Determine the [X, Y] coordinate at the center of the cell enclosing the given text.  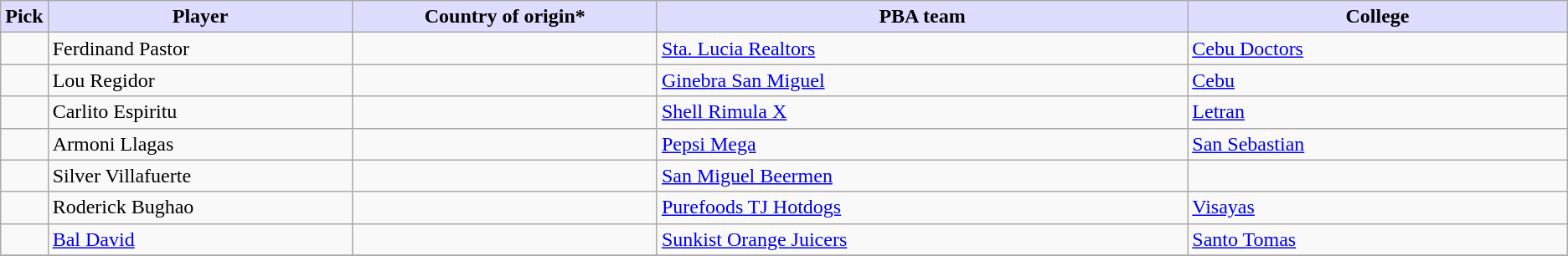
Silver Villafuerte [200, 176]
Shell Rimula X [921, 112]
College [1377, 17]
Letran [1377, 112]
Purefoods TJ Hotdogs [921, 207]
Cebu [1377, 80]
PBA team [921, 17]
Ferdinand Pastor [200, 49]
Visayas [1377, 207]
Pepsi Mega [921, 144]
Armoni Llagas [200, 144]
Cebu Doctors [1377, 49]
San Sebastian [1377, 144]
Sunkist Orange Juicers [921, 239]
Pick [24, 17]
Country of origin* [504, 17]
Ginebra San Miguel [921, 80]
Carlito Espiritu [200, 112]
San Miguel Beermen [921, 176]
Player [200, 17]
Bal David [200, 239]
Roderick Bughao [200, 207]
Lou Regidor [200, 80]
Sta. Lucia Realtors [921, 49]
Santo Tomas [1377, 239]
